Find where the given text appears and provide that cell's center as [x, y] coordinate. 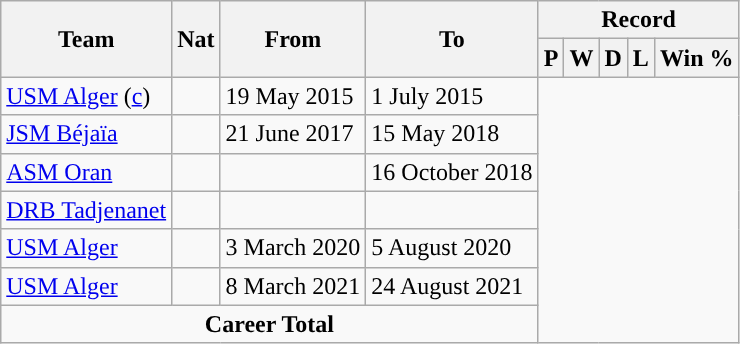
5 August 2020 [452, 248]
21 June 2017 [293, 134]
16 October 2018 [452, 172]
From [293, 39]
W [582, 58]
19 May 2015 [293, 96]
Win % [696, 58]
Team [86, 39]
D [613, 58]
DRB Tadjenanet [86, 210]
USM Alger (c) [86, 96]
Record [638, 20]
ASM Oran [86, 172]
To [452, 39]
Career Total [270, 324]
JSM Béjaïa [86, 134]
L [640, 58]
P [551, 58]
1 July 2015 [452, 96]
8 March 2021 [293, 286]
24 August 2021 [452, 286]
Nat [196, 39]
15 May 2018 [452, 134]
3 March 2020 [293, 248]
